Capture the cell that displays the provided text and extract its [x, y] central coordinate. 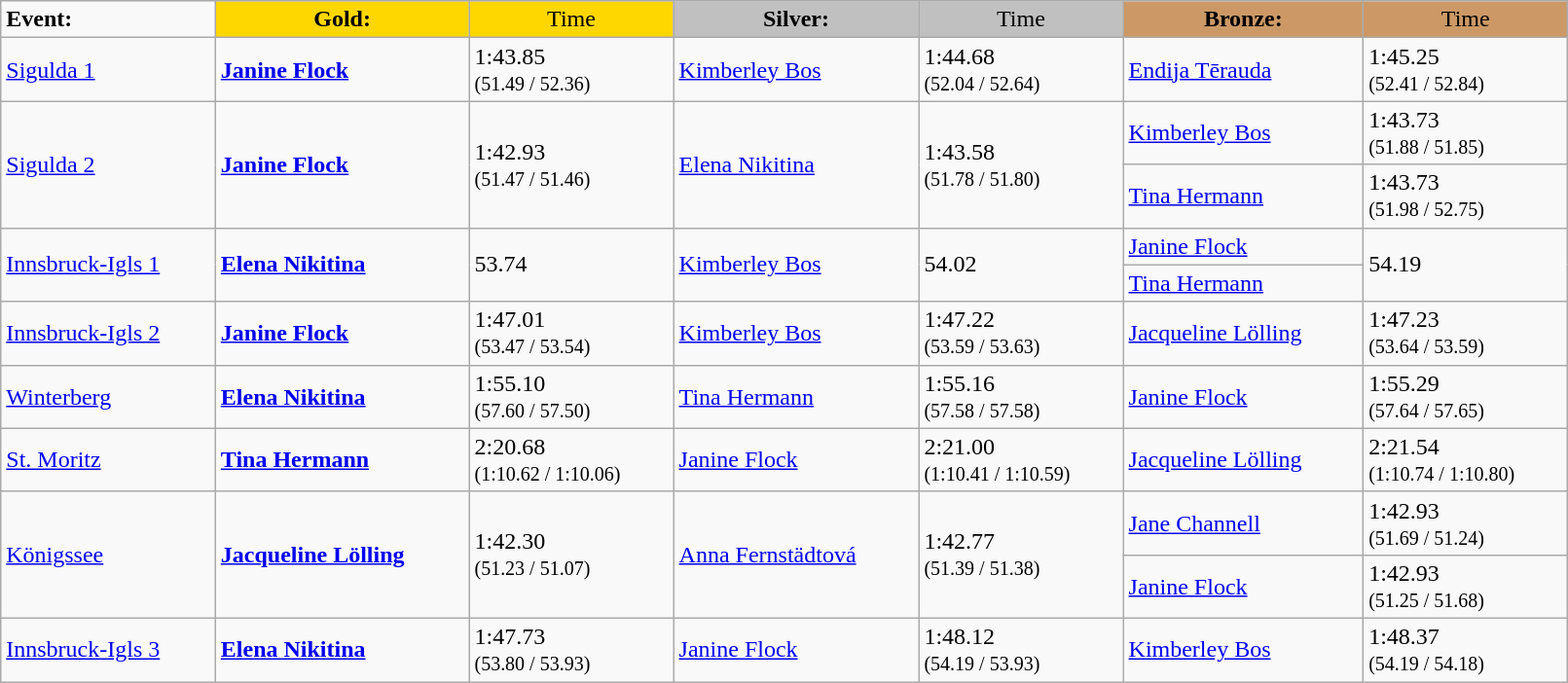
1:42.93(51.69 / 51.24) [1466, 523]
1:43.73(51.88 / 51.85) [1466, 132]
1:55.10(57.60 / 57.50) [571, 397]
Silver: [796, 19]
53.74 [571, 265]
Event: [109, 19]
St. Moritz [109, 459]
1:43.85(51.49 / 52.36) [571, 70]
1:47.22(53.59 / 53.63) [1021, 333]
1:48.37(54.19 / 54.18) [1466, 650]
2:20.68(1:10.62 / 1:10.06) [571, 459]
1:42.93(51.47 / 51.46) [571, 164]
1:44.68(52.04 / 52.64) [1021, 70]
Bronze: [1244, 19]
1:55.16(57.58 / 57.58) [1021, 397]
Innsbruck-Igls 1 [109, 265]
Anna Fernstädtová [796, 555]
1:47.73(53.80 / 53.93) [571, 650]
1:43.73(51.98 / 52.75) [1466, 197]
Winterberg [109, 397]
1:47.01(53.47 / 53.54) [571, 333]
Sigulda 1 [109, 70]
Innsbruck-Igls 3 [109, 650]
2:21.00(1:10.41 / 1:10.59) [1021, 459]
Königssee [109, 555]
Jane Channell [1244, 523]
1:42.77(51.39 / 51.38) [1021, 555]
Endija Tērauda [1244, 70]
54.02 [1021, 265]
1:43.58(51.78 / 51.80) [1021, 164]
54.19 [1466, 265]
1:47.23(53.64 / 53.59) [1466, 333]
Innsbruck-Igls 2 [109, 333]
1:48.12(54.19 / 53.93) [1021, 650]
1:45.25(52.41 / 52.84) [1466, 70]
2:21.54(1:10.74 / 1:10.80) [1466, 459]
Sigulda 2 [109, 164]
Gold: [343, 19]
1:42.30(51.23 / 51.07) [571, 555]
1:55.29(57.64 / 57.65) [1466, 397]
1:42.93(51.25 / 51.68) [1466, 586]
